Capture the cell that displays the provided text and extract its (x, y) central coordinate. 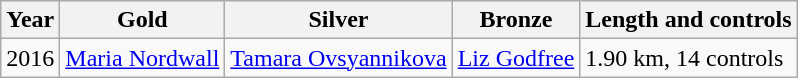
1.90 km, 14 controls (688, 58)
2016 (30, 58)
Tamara Ovsyannikova (338, 58)
Bronze (516, 20)
Silver (338, 20)
Liz Godfree (516, 58)
Year (30, 20)
Gold (142, 20)
Length and controls (688, 20)
Maria Nordwall (142, 58)
